Determine the (x, y) coordinate at the center of the cell enclosing the given text.  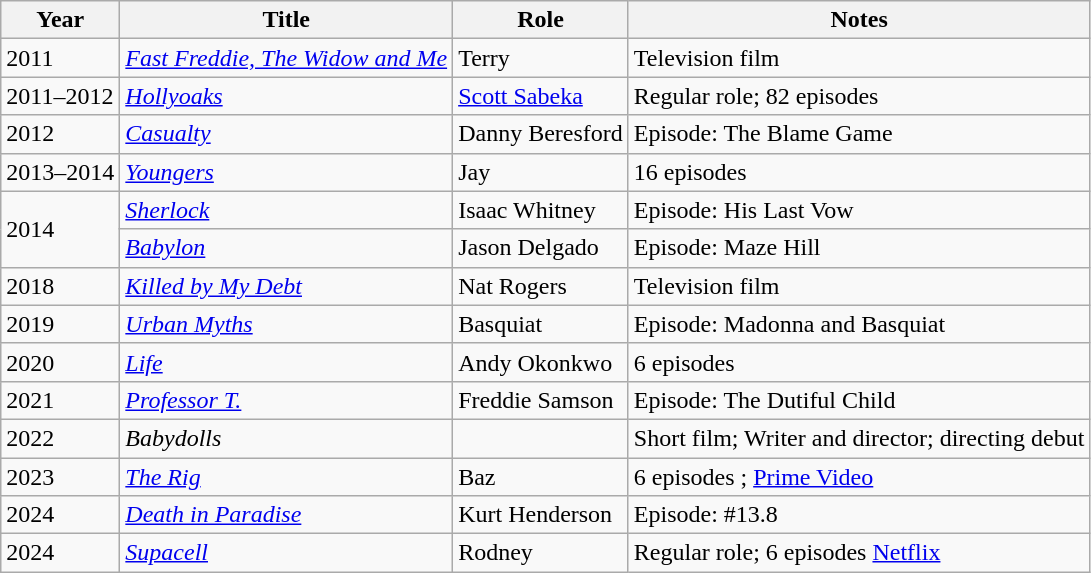
Scott Sabeka (541, 96)
2019 (60, 324)
Casualty (286, 134)
16 episodes (859, 172)
Professor T. (286, 400)
2021 (60, 400)
Baz (541, 477)
2011–2012 (60, 96)
Death in Paradise (286, 515)
Episode: The Dutiful Child (859, 400)
Jay (541, 172)
Fast Freddie, The Widow and Me (286, 58)
Episode: #13.8 (859, 515)
Role (541, 20)
The Rig (286, 477)
Notes (859, 20)
Rodney (541, 553)
Year (60, 20)
2023 (60, 477)
Youngers (286, 172)
Jason Delgado (541, 248)
Andy Okonkwo (541, 362)
Kurt Henderson (541, 515)
Basquiat (541, 324)
Babylon (286, 248)
Episode: Madonna and Basquiat (859, 324)
Supacell (286, 553)
2012 (60, 134)
Nat Rogers (541, 286)
2014 (60, 229)
Danny Beresford (541, 134)
Sherlock (286, 210)
Episode: His Last Vow (859, 210)
Killed by My Debt (286, 286)
Life (286, 362)
6 episodes (859, 362)
Freddie Samson (541, 400)
Isaac Whitney (541, 210)
Urban Myths (286, 324)
Episode: The Blame Game (859, 134)
2022 (60, 438)
Episode: Maze Hill (859, 248)
2011 (60, 58)
Hollyoaks (286, 96)
Title (286, 20)
2013–2014 (60, 172)
2020 (60, 362)
6 episodes ; Prime Video (859, 477)
Regular role; 82 episodes (859, 96)
Terry (541, 58)
Regular role; 6 episodes Netflix (859, 553)
2018 (60, 286)
Babydolls (286, 438)
Short film; Writer and director; directing debut (859, 438)
